Scan for the cell matching the given text and deliver its (x, y) coordinate at center. 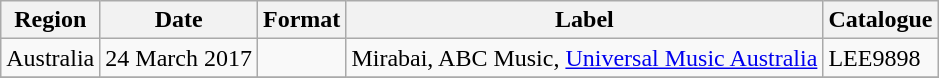
Label (584, 20)
24 March 2017 (179, 58)
Australia (50, 58)
Catalogue (880, 20)
Region (50, 20)
Format (302, 20)
Mirabai, ABC Music, Universal Music Australia (584, 58)
LEE9898 (880, 58)
Date (179, 20)
